From the cell containing the given text, extract its center point as [X, Y] coordinate. 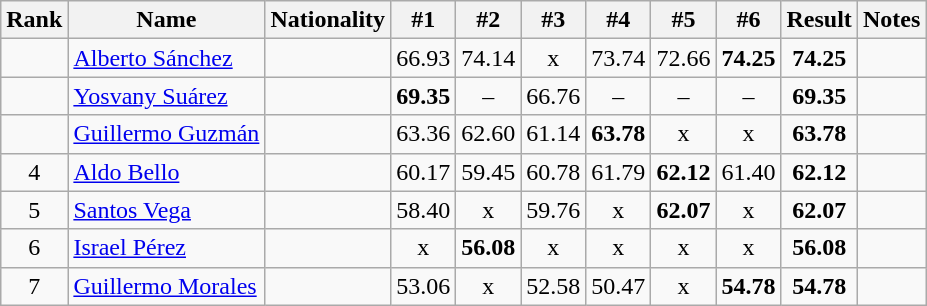
Nationality [328, 20]
Alberto Sánchez [166, 58]
4 [34, 172]
60.78 [554, 172]
53.06 [424, 286]
Name [166, 20]
66.93 [424, 58]
#6 [748, 20]
5 [34, 210]
60.17 [424, 172]
Notes [891, 20]
74.14 [488, 58]
62.60 [488, 134]
Aldo Bello [166, 172]
Guillermo Guzmán [166, 134]
Result [819, 20]
#1 [424, 20]
Yosvany Suárez [166, 96]
61.79 [618, 172]
52.58 [554, 286]
#3 [554, 20]
#2 [488, 20]
59.76 [554, 210]
61.14 [554, 134]
7 [34, 286]
#5 [684, 20]
61.40 [748, 172]
Israel Pérez [166, 248]
73.74 [618, 58]
Guillermo Morales [166, 286]
Rank [34, 20]
6 [34, 248]
#4 [618, 20]
66.76 [554, 96]
59.45 [488, 172]
63.36 [424, 134]
72.66 [684, 58]
Santos Vega [166, 210]
58.40 [424, 210]
50.47 [618, 286]
